Capture the cell that displays the provided text and extract its (X, Y) central coordinate. 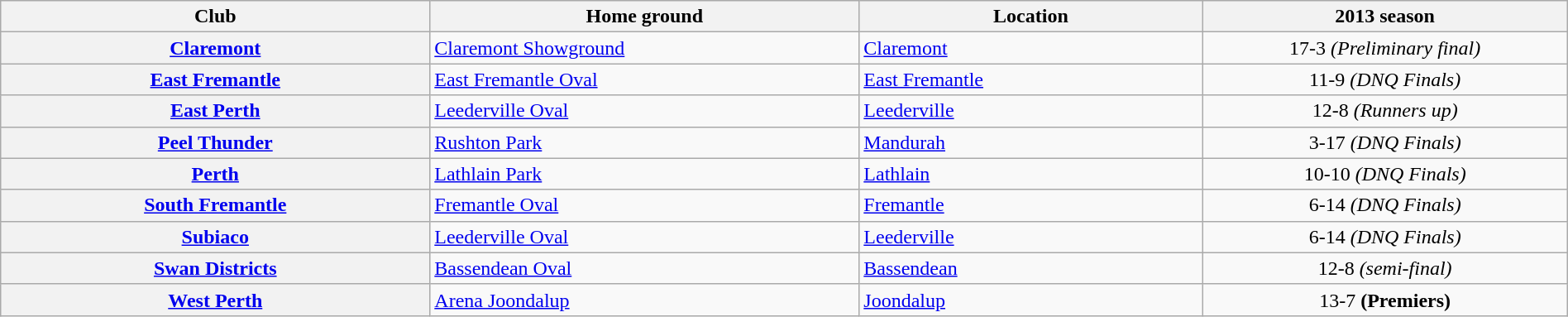
East Fremantle Oval (645, 79)
South Fremantle (215, 205)
2013 season (1384, 17)
Arena Joondalup (645, 300)
Location (1030, 17)
Home ground (645, 17)
12-8 (Runners up) (1384, 111)
Rushton Park (645, 142)
Joondalup (1030, 300)
Swan Districts (215, 268)
Bassendean Oval (645, 268)
11-9 (DNQ Finals) (1384, 79)
Mandurah (1030, 142)
Lathlain (1030, 174)
Peel Thunder (215, 142)
Perth (215, 174)
10-10 (DNQ Finals) (1384, 174)
Bassendean (1030, 268)
Fremantle (1030, 205)
3-17 (DNQ Finals) (1384, 142)
13-7 (Premiers) (1384, 300)
Fremantle Oval (645, 205)
Subiaco (215, 237)
Lathlain Park (645, 174)
12-8 (semi-final) (1384, 268)
West Perth (215, 300)
East Perth (215, 111)
Claremont Showground (645, 48)
17-3 (Preliminary final) (1384, 48)
Club (215, 17)
